From the cell containing the given text, extract its center point as [x, y] coordinate. 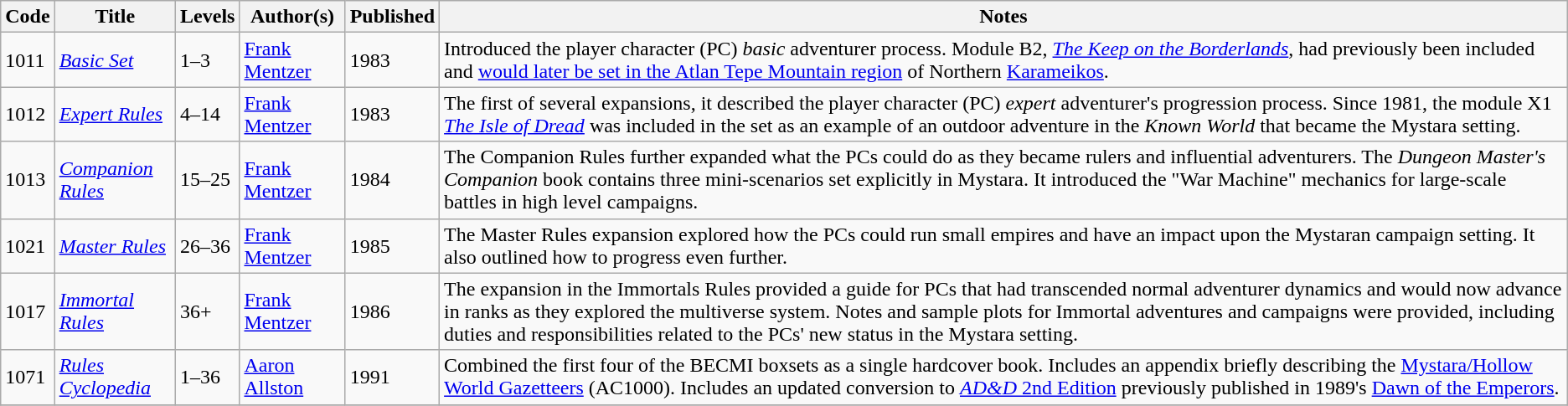
1985 [392, 246]
Rules Cyclopedia [115, 377]
15–25 [208, 180]
Author(s) [292, 17]
Companion Rules [115, 180]
Published [392, 17]
Code [28, 17]
Notes [1003, 17]
1991 [392, 377]
Levels [208, 17]
1021 [28, 246]
Master Rules [115, 246]
36+ [208, 311]
1013 [28, 180]
Expert Rules [115, 114]
Immortal Rules [115, 311]
Title [115, 17]
4–14 [208, 114]
26–36 [208, 246]
1–36 [208, 377]
Aaron Allston [292, 377]
1071 [28, 377]
1017 [28, 311]
1984 [392, 180]
1986 [392, 311]
1–3 [208, 60]
1011 [28, 60]
1012 [28, 114]
Basic Set [115, 60]
